For the text-containing cell, return its midpoint in (X, Y) coordinate format. 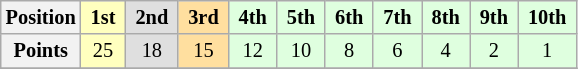
10th (547, 17)
7th (397, 17)
3rd (203, 17)
12 (253, 51)
4th (253, 17)
18 (152, 51)
1 (547, 51)
6th (349, 17)
8 (349, 51)
5th (301, 17)
8th (446, 17)
6 (397, 51)
Position (41, 17)
4 (446, 51)
10 (301, 51)
Points (41, 51)
2 (494, 51)
25 (104, 51)
9th (494, 17)
1st (104, 17)
2nd (152, 17)
15 (203, 51)
